From the cell containing the given text, extract its center point as (X, Y) coordinate. 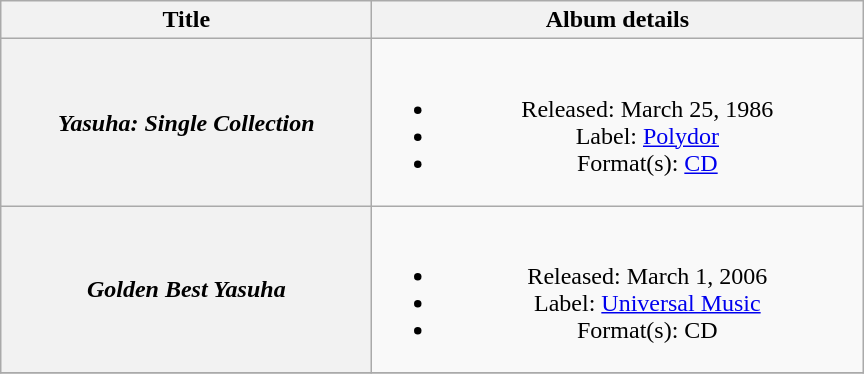
Yasuha: Single Collection (186, 122)
Title (186, 20)
Released: March 1, 2006Label: Universal MusicFormat(s): CD (618, 290)
Released: March 25, 1986Label: PolydorFormat(s): CD (618, 122)
Golden Best Yasuha (186, 290)
Album details (618, 20)
